Detect which cell encompasses the target text, then output its (X, Y) center coordinate. 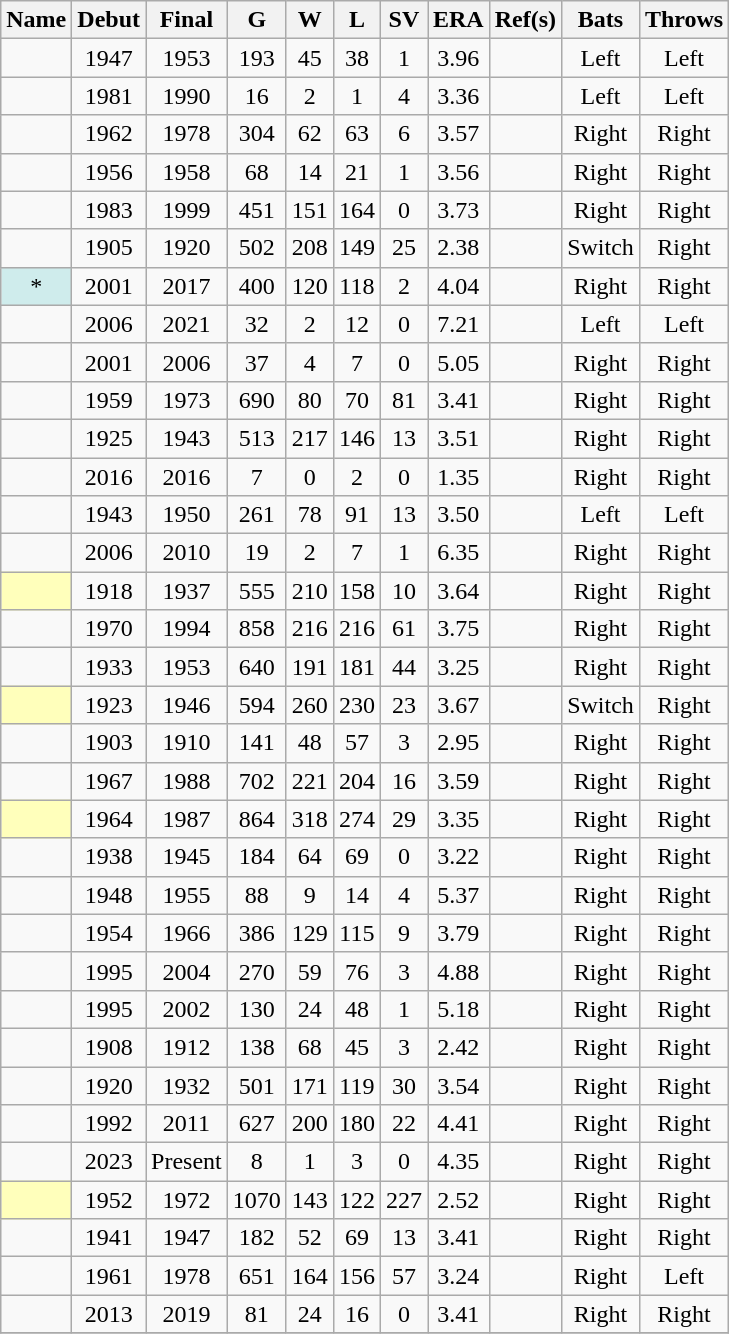
1938 (109, 857)
5.37 (459, 895)
1903 (109, 743)
122 (356, 1200)
304 (256, 134)
555 (256, 591)
502 (256, 248)
627 (256, 1124)
2.95 (459, 743)
7.21 (459, 324)
2013 (109, 1314)
88 (256, 895)
217 (310, 438)
2010 (187, 553)
Throws (684, 20)
* (36, 286)
2002 (187, 1009)
1956 (109, 172)
1973 (187, 400)
1983 (109, 210)
1948 (109, 895)
12 (356, 324)
640 (256, 667)
141 (256, 743)
180 (356, 1124)
3.36 (459, 96)
1905 (109, 248)
4.04 (459, 286)
3.22 (459, 857)
1987 (187, 819)
SV (404, 20)
260 (310, 705)
858 (256, 629)
1912 (187, 1047)
864 (256, 819)
3.96 (459, 58)
118 (356, 286)
115 (356, 933)
64 (310, 857)
4.35 (459, 1162)
146 (356, 438)
230 (356, 705)
3.57 (459, 134)
318 (310, 819)
2.52 (459, 1200)
2.38 (459, 248)
1967 (109, 781)
Name (36, 20)
1994 (187, 629)
1937 (187, 591)
181 (356, 667)
91 (356, 515)
149 (356, 248)
156 (356, 1276)
6 (404, 134)
1964 (109, 819)
5.18 (459, 1009)
158 (356, 591)
44 (404, 667)
22 (404, 1124)
25 (404, 248)
2011 (187, 1124)
1966 (187, 933)
400 (256, 286)
1933 (109, 667)
38 (356, 58)
3.67 (459, 705)
29 (404, 819)
1988 (187, 781)
ERA (459, 20)
3.25 (459, 667)
208 (310, 248)
227 (404, 1200)
1908 (109, 1047)
274 (356, 819)
501 (256, 1085)
4.41 (459, 1124)
1910 (187, 743)
1981 (109, 96)
184 (256, 857)
76 (356, 971)
143 (310, 1200)
1972 (187, 1200)
2004 (187, 971)
63 (356, 134)
1970 (109, 629)
1959 (109, 400)
1945 (187, 857)
Final (187, 20)
3.73 (459, 210)
182 (256, 1238)
129 (310, 933)
G (256, 20)
210 (310, 591)
386 (256, 933)
1955 (187, 895)
1925 (109, 438)
Bats (601, 20)
3.50 (459, 515)
61 (404, 629)
651 (256, 1276)
2023 (109, 1162)
120 (310, 286)
3.35 (459, 819)
70 (356, 400)
1941 (109, 1238)
1990 (187, 96)
1999 (187, 210)
1958 (187, 172)
1954 (109, 933)
2021 (187, 324)
19 (256, 553)
191 (310, 667)
3.75 (459, 629)
1952 (109, 1200)
Ref(s) (525, 20)
2.42 (459, 1047)
21 (356, 172)
690 (256, 400)
513 (256, 438)
130 (256, 1009)
Debut (109, 20)
1918 (109, 591)
193 (256, 58)
1070 (256, 1200)
52 (310, 1238)
221 (310, 781)
1950 (187, 515)
1992 (109, 1124)
1.35 (459, 477)
2019 (187, 1314)
1932 (187, 1085)
138 (256, 1047)
W (310, 20)
3.51 (459, 438)
200 (310, 1124)
37 (256, 362)
594 (256, 705)
1946 (187, 705)
702 (256, 781)
451 (256, 210)
3.56 (459, 172)
3.24 (459, 1276)
30 (404, 1085)
80 (310, 400)
3.79 (459, 933)
59 (310, 971)
Present (187, 1162)
151 (310, 210)
171 (310, 1085)
62 (310, 134)
270 (256, 971)
4.88 (459, 971)
1962 (109, 134)
2017 (187, 286)
23 (404, 705)
1961 (109, 1276)
L (356, 20)
204 (356, 781)
119 (356, 1085)
6.35 (459, 553)
1923 (109, 705)
3.64 (459, 591)
78 (310, 515)
5.05 (459, 362)
8 (256, 1162)
32 (256, 324)
3.54 (459, 1085)
3.59 (459, 781)
261 (256, 515)
10 (404, 591)
